Return the (x, y) coordinate for the center point of the cell that contains the specified text.  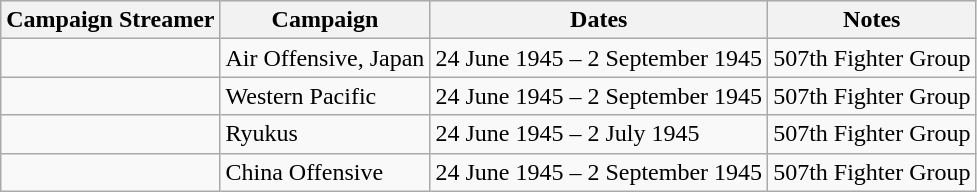
Ryukus (325, 134)
Western Pacific (325, 96)
Air Offensive, Japan (325, 58)
China Offensive (325, 172)
Campaign (325, 20)
Notes (872, 20)
24 June 1945 – 2 July 1945 (599, 134)
Campaign Streamer (110, 20)
Dates (599, 20)
